Capture the cell that displays the provided text and extract its [X, Y] central coordinate. 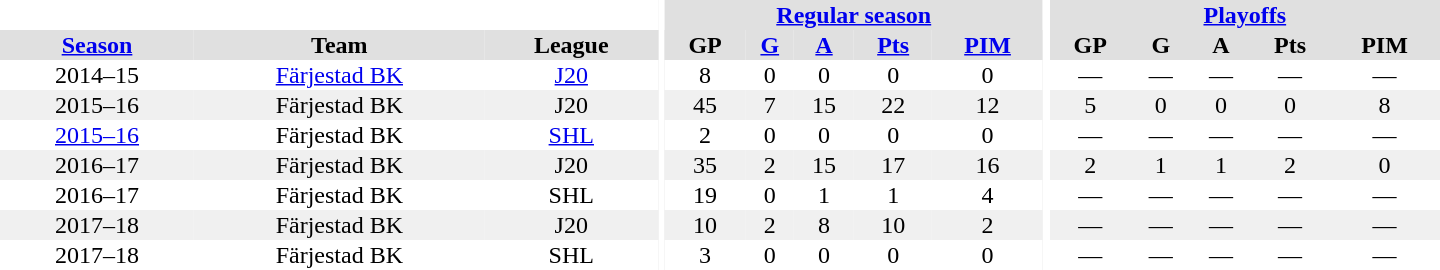
Team [340, 45]
22 [893, 105]
2014–15 [97, 75]
4 [988, 195]
19 [706, 195]
35 [706, 165]
3 [706, 255]
League [572, 45]
45 [706, 105]
16 [988, 165]
Season [97, 45]
17 [893, 165]
12 [988, 105]
5 [1090, 105]
Regular season [854, 15]
Playoffs [1245, 15]
7 [770, 105]
